For the text-containing cell, return its midpoint in [X, Y] coordinate format. 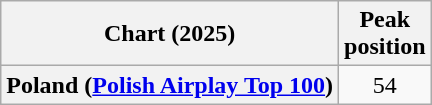
54 [385, 85]
Peakposition [385, 34]
Poland (Polish Airplay Top 100) [170, 85]
Chart (2025) [170, 34]
